Scan for the cell matching the given text and deliver its (X, Y) coordinate at center. 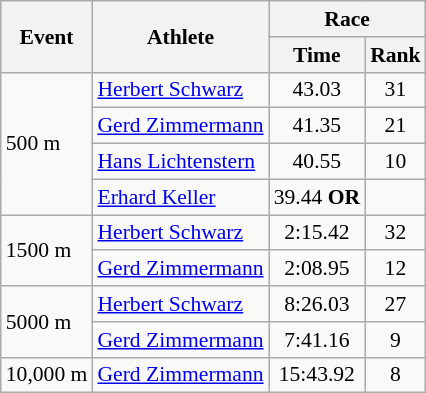
41.35 (317, 126)
1500 m (47, 250)
Race (348, 19)
Rank (396, 55)
40.55 (317, 162)
39.44 OR (317, 197)
2:08.95 (317, 269)
32 (396, 233)
15:43.92 (317, 375)
9 (396, 340)
Hans Lichtenstern (180, 162)
10 (396, 162)
500 m (47, 143)
7:41.16 (317, 340)
Time (317, 55)
2:15.42 (317, 233)
Event (47, 36)
21 (396, 126)
8:26.03 (317, 304)
43.03 (317, 90)
12 (396, 269)
Erhard Keller (180, 197)
5000 m (47, 322)
10,000 m (47, 375)
8 (396, 375)
27 (396, 304)
Athlete (180, 36)
31 (396, 90)
